Locate the cell with the specified text and output its (x, y) center coordinate. 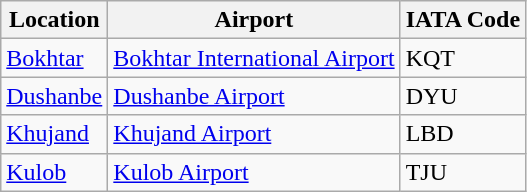
Airport (254, 20)
Kulob (54, 172)
Bokhtar International Airport (254, 58)
Kulob Airport (254, 172)
Khujand (54, 134)
IATA Code (463, 20)
DYU (463, 96)
Khujand Airport (254, 134)
TJU (463, 172)
Dushanbe (54, 96)
LBD (463, 134)
Dushanbe Airport (254, 96)
Location (54, 20)
Bokhtar (54, 58)
KQT (463, 58)
